Detect which cell encompasses the target text, then output its (X, Y) center coordinate. 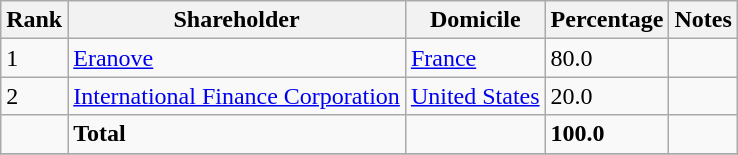
20.0 (607, 96)
United States (475, 96)
1 (34, 58)
Total (237, 134)
Percentage (607, 20)
100.0 (607, 134)
Rank (34, 20)
80.0 (607, 58)
Domicile (475, 20)
Notes (703, 20)
Shareholder (237, 20)
France (475, 58)
2 (34, 96)
International Finance Corporation (237, 96)
Eranove (237, 58)
